Determine the (x, y) coordinate at the center of the cell enclosing the given text.  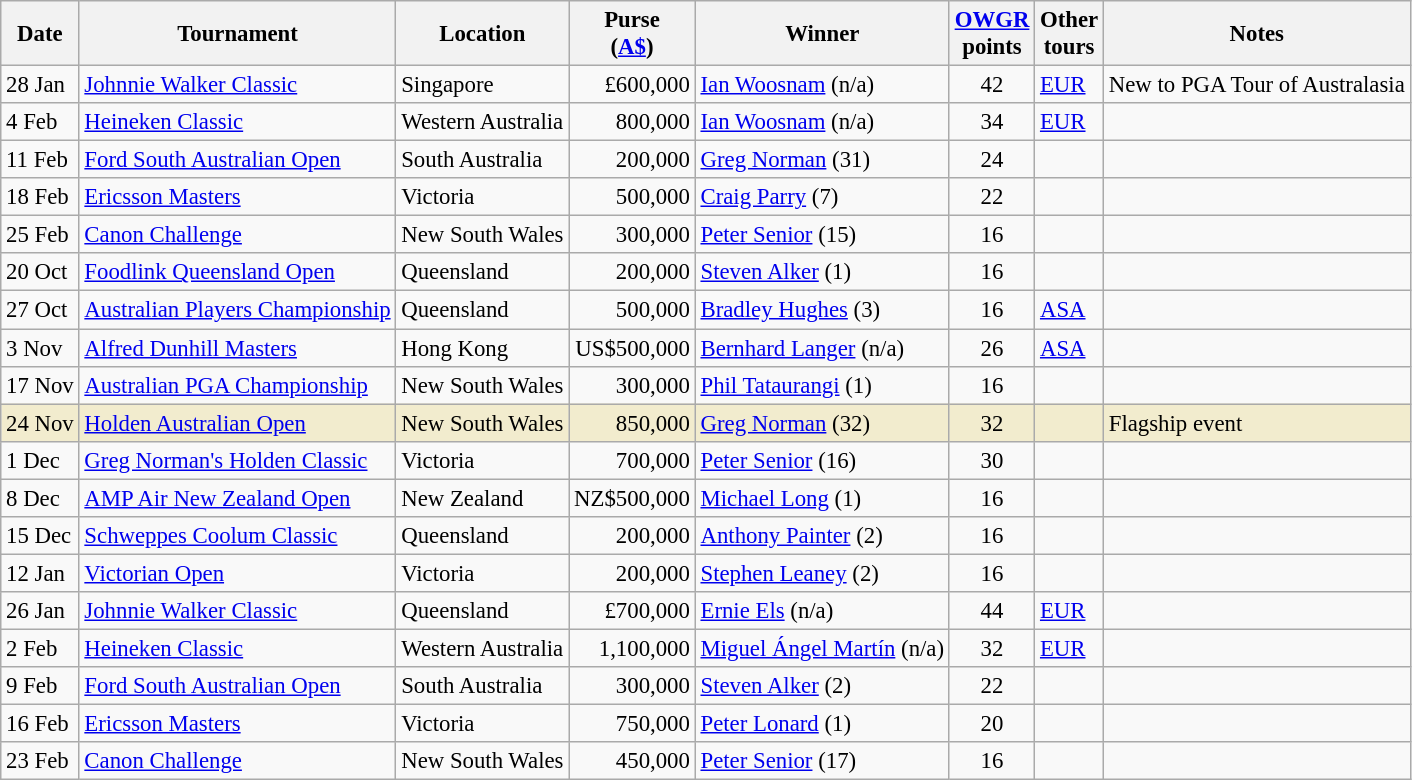
Peter Senior (17) (822, 761)
Flagship event (1256, 423)
850,000 (632, 423)
1 Dec (40, 460)
Greg Norman (31) (822, 160)
Greg Norman's Holden Classic (238, 460)
18 Feb (40, 197)
Date (40, 34)
4 Feb (40, 122)
26 (992, 348)
AMP Air New Zealand Open (238, 498)
Australian PGA Championship (238, 385)
12 Jan (40, 573)
Bernhard Langer (n/a) (822, 348)
Winner (822, 34)
Purse(A$) (632, 34)
16 Feb (40, 724)
Hong Kong (482, 348)
Anthony Painter (2) (822, 536)
9 Feb (40, 686)
Ernie Els (n/a) (822, 611)
24 (992, 160)
Singapore (482, 85)
£600,000 (632, 85)
Othertours (1070, 34)
25 Feb (40, 235)
11 Feb (40, 160)
New Zealand (482, 498)
Victorian Open (238, 573)
Peter Senior (15) (822, 235)
30 (992, 460)
Alfred Dunhill Masters (238, 348)
750,000 (632, 724)
OWGRpoints (992, 34)
Miguel Ángel Martín (n/a) (822, 648)
20 Oct (40, 273)
17 Nov (40, 385)
800,000 (632, 122)
Holden Australian Open (238, 423)
Foodlink Queensland Open (238, 273)
Phil Tataurangi (1) (822, 385)
20 (992, 724)
Location (482, 34)
26 Jan (40, 611)
15 Dec (40, 536)
Tournament (238, 34)
Steven Alker (1) (822, 273)
44 (992, 611)
US$500,000 (632, 348)
Bradley Hughes (3) (822, 310)
1,100,000 (632, 648)
24 Nov (40, 423)
Peter Senior (16) (822, 460)
3 Nov (40, 348)
27 Oct (40, 310)
Stephen Leaney (2) (822, 573)
Craig Parry (7) (822, 197)
Steven Alker (2) (822, 686)
Australian Players Championship (238, 310)
42 (992, 85)
Michael Long (1) (822, 498)
34 (992, 122)
700,000 (632, 460)
New to PGA Tour of Australasia (1256, 85)
Schweppes Coolum Classic (238, 536)
NZ$500,000 (632, 498)
8 Dec (40, 498)
2 Feb (40, 648)
450,000 (632, 761)
£700,000 (632, 611)
Greg Norman (32) (822, 423)
28 Jan (40, 85)
23 Feb (40, 761)
Notes (1256, 34)
Peter Lonard (1) (822, 724)
